Search for the cell housing the specified text and yield its [x, y] center coordinate. 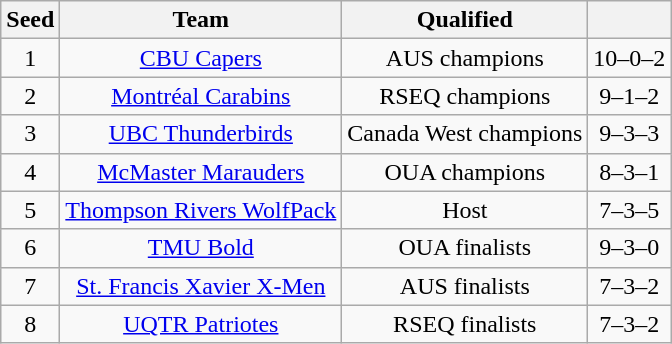
RSEQ champions [465, 96]
Seed [30, 20]
CBU Capers [201, 58]
RSEQ finalists [465, 324]
OUA champions [465, 172]
9–3–0 [630, 248]
4 [30, 172]
McMaster Marauders [201, 172]
AUS champions [465, 58]
8 [30, 324]
TMU Bold [201, 248]
3 [30, 134]
8–3–1 [630, 172]
7 [30, 286]
Team [201, 20]
UBC Thunderbirds [201, 134]
2 [30, 96]
OUA finalists [465, 248]
9–1–2 [630, 96]
10–0–2 [630, 58]
6 [30, 248]
Canada West champions [465, 134]
Host [465, 210]
1 [30, 58]
Montréal Carabins [201, 96]
St. Francis Xavier X-Men [201, 286]
AUS finalists [465, 286]
5 [30, 210]
7–3–5 [630, 210]
Thompson Rivers WolfPack [201, 210]
Qualified [465, 20]
9–3–3 [630, 134]
UQTR Patriotes [201, 324]
